Extract the (x, y) coordinate from the center of the cell holding the provided text.  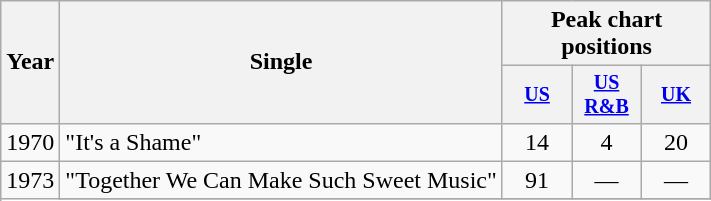
14 (536, 142)
91 (536, 180)
USR&B (606, 94)
1973 (30, 180)
UK (676, 94)
4 (606, 142)
Single (282, 62)
US (536, 94)
"Together We Can Make Such Sweet Music" (282, 180)
Peak chart positions (606, 34)
20 (676, 142)
1970 (30, 142)
Year (30, 62)
"It's a Shame" (282, 142)
